Capture the cell that displays the provided text and extract its (x, y) central coordinate. 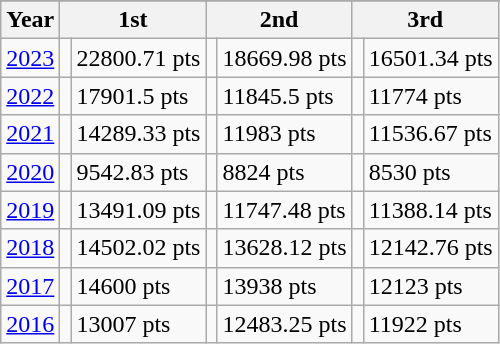
11983 pts (284, 134)
11536.67 pts (430, 134)
11388.14 pts (430, 210)
14289.33 pts (138, 134)
16501.34 pts (430, 58)
2016 (30, 324)
22800.71 pts (138, 58)
11774 pts (430, 96)
2nd (279, 20)
2020 (30, 172)
11747.48 pts (284, 210)
14600 pts (138, 286)
3rd (425, 20)
8824 pts (284, 172)
2021 (30, 134)
12142.76 pts (430, 248)
9542.83 pts (138, 172)
12483.25 pts (284, 324)
8530 pts (430, 172)
11845.5 pts (284, 96)
2022 (30, 96)
2017 (30, 286)
1st (133, 20)
11922 pts (430, 324)
2019 (30, 210)
13491.09 pts (138, 210)
13007 pts (138, 324)
13628.12 pts (284, 248)
18669.98 pts (284, 58)
14502.02 pts (138, 248)
2023 (30, 58)
Year (30, 20)
13938 pts (284, 286)
12123 pts (430, 286)
2018 (30, 248)
17901.5 pts (138, 96)
